Detect which cell encompasses the target text, then output its [x, y] center coordinate. 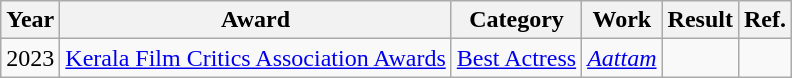
Kerala Film Critics Association Awards [256, 58]
Category [516, 20]
Ref. [764, 20]
Result [700, 20]
Work [622, 20]
Award [256, 20]
Best Actress [516, 58]
Year [30, 20]
Aattam [622, 58]
2023 [30, 58]
